Output the (x, y) coordinate of the center of the cell containing the given text.  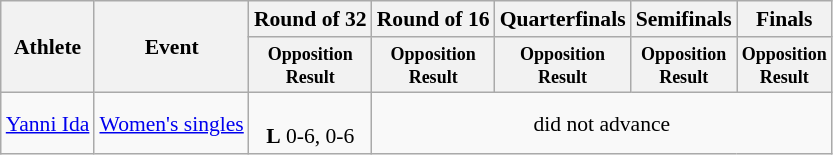
Yanni Ida (48, 124)
Finals (784, 19)
Event (171, 47)
Semifinals (684, 19)
Athlete (48, 47)
did not advance (602, 124)
Quarterfinals (563, 19)
L 0-6, 0-6 (310, 124)
Round of 32 (310, 19)
Round of 16 (434, 19)
Women's singles (171, 124)
